Search for the cell housing the specified text and yield its (x, y) center coordinate. 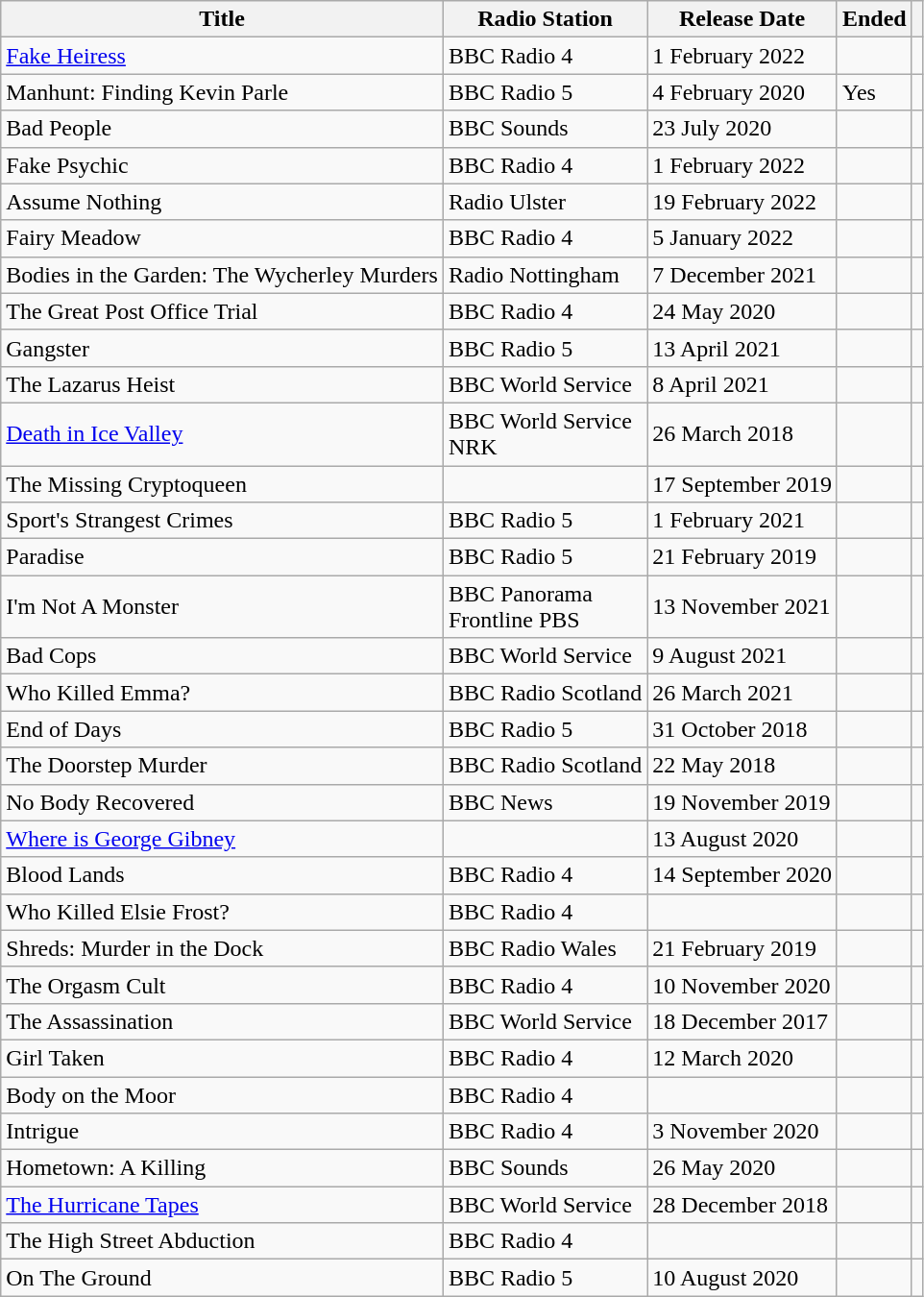
Title (223, 19)
Blood Lands (223, 875)
18 December 2017 (742, 1021)
Fairy Meadow (223, 238)
24 May 2020 (742, 311)
Body on the Moor (223, 1094)
4 February 2020 (742, 92)
BBC PanoramaFrontline PBS (545, 607)
Release Date (742, 19)
The Assassination (223, 1021)
10 August 2020 (742, 1278)
Bodies in the Garden: The Wycherley Murders (223, 275)
Bad People (223, 129)
23 July 2020 (742, 129)
Sport's Strangest Crimes (223, 521)
7 December 2021 (742, 275)
BBC Radio Wales (545, 948)
Gangster (223, 348)
Hometown: A Killing (223, 1168)
Radio Nottingham (545, 275)
5 January 2022 (742, 238)
13 November 2021 (742, 607)
End of Days (223, 729)
The Orgasm Cult (223, 985)
13 April 2021 (742, 348)
Paradise (223, 557)
Girl Taken (223, 1058)
26 May 2020 (742, 1168)
The Doorstep Murder (223, 766)
Ended (874, 19)
Death in Ice Valley (223, 434)
26 March 2021 (742, 693)
BBC News (545, 802)
8 April 2021 (742, 384)
1 February 2021 (742, 521)
I'm Not A Monster (223, 607)
Bad Cops (223, 656)
9 August 2021 (742, 656)
28 December 2018 (742, 1205)
19 November 2019 (742, 802)
22 May 2018 (742, 766)
13 August 2020 (742, 839)
17 September 2019 (742, 483)
The Great Post Office Trial (223, 311)
Manhunt: Finding Kevin Parle (223, 92)
Radio Station (545, 19)
Assume Nothing (223, 202)
Intrigue (223, 1132)
Who Killed Elsie Frost? (223, 912)
The Hurricane Tapes (223, 1205)
Fake Psychic (223, 165)
Shreds: Murder in the Dock (223, 948)
19 February 2022 (742, 202)
Fake Heiress (223, 56)
Who Killed Emma? (223, 693)
The High Street Abduction (223, 1241)
On The Ground (223, 1278)
31 October 2018 (742, 729)
14 September 2020 (742, 875)
Radio Ulster (545, 202)
3 November 2020 (742, 1132)
Yes (874, 92)
Where is George Gibney (223, 839)
The Missing Cryptoqueen (223, 483)
BBC World ServiceNRK (545, 434)
No Body Recovered (223, 802)
The Lazarus Heist (223, 384)
26 March 2018 (742, 434)
10 November 2020 (742, 985)
12 March 2020 (742, 1058)
